Determine the [x, y] coordinate at the center of the cell enclosing the given text.  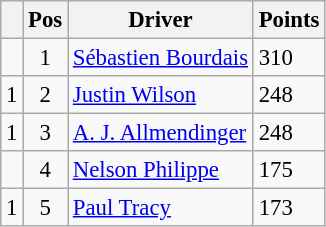
3 [46, 133]
Nelson Philippe [161, 170]
4 [46, 170]
Justin Wilson [161, 95]
2 [46, 95]
Points [288, 20]
5 [46, 208]
Driver [161, 20]
Sébastien Bourdais [161, 58]
Pos [46, 20]
173 [288, 208]
310 [288, 58]
A. J. Allmendinger [161, 133]
Paul Tracy [161, 208]
175 [288, 170]
